Extract the [x, y] coordinate from the center of the cell holding the provided text.  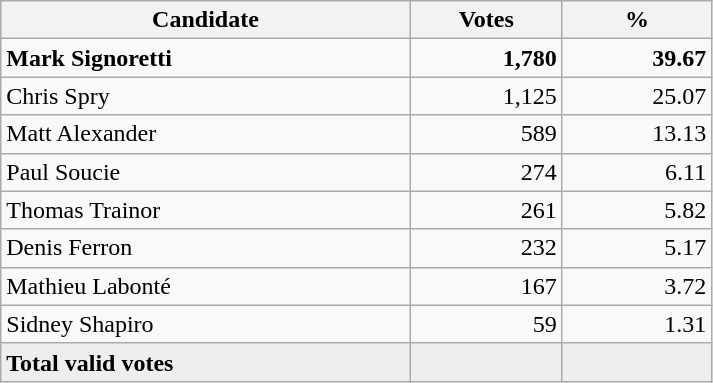
Total valid votes [206, 362]
589 [486, 134]
Denis Ferron [206, 248]
39.67 [637, 58]
13.13 [637, 134]
Candidate [206, 20]
% [637, 20]
Chris Spry [206, 96]
25.07 [637, 96]
Matt Alexander [206, 134]
5.17 [637, 248]
59 [486, 324]
3.72 [637, 286]
Mark Signoretti [206, 58]
232 [486, 248]
167 [486, 286]
1,780 [486, 58]
274 [486, 172]
Thomas Trainor [206, 210]
Votes [486, 20]
Sidney Shapiro [206, 324]
1.31 [637, 324]
261 [486, 210]
5.82 [637, 210]
Mathieu Labonté [206, 286]
6.11 [637, 172]
1,125 [486, 96]
Paul Soucie [206, 172]
